Output the (X, Y) coordinate of the center of the cell containing the given text.  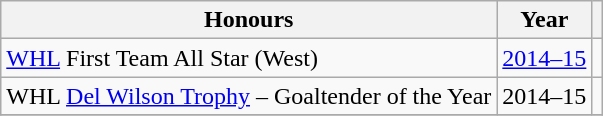
WHL First Team All Star (West) (249, 58)
Year (544, 20)
Honours (249, 20)
WHL Del Wilson Trophy – Goaltender of the Year (249, 96)
